Provide the (x, y) coordinate of the cell's center where the given text is located.  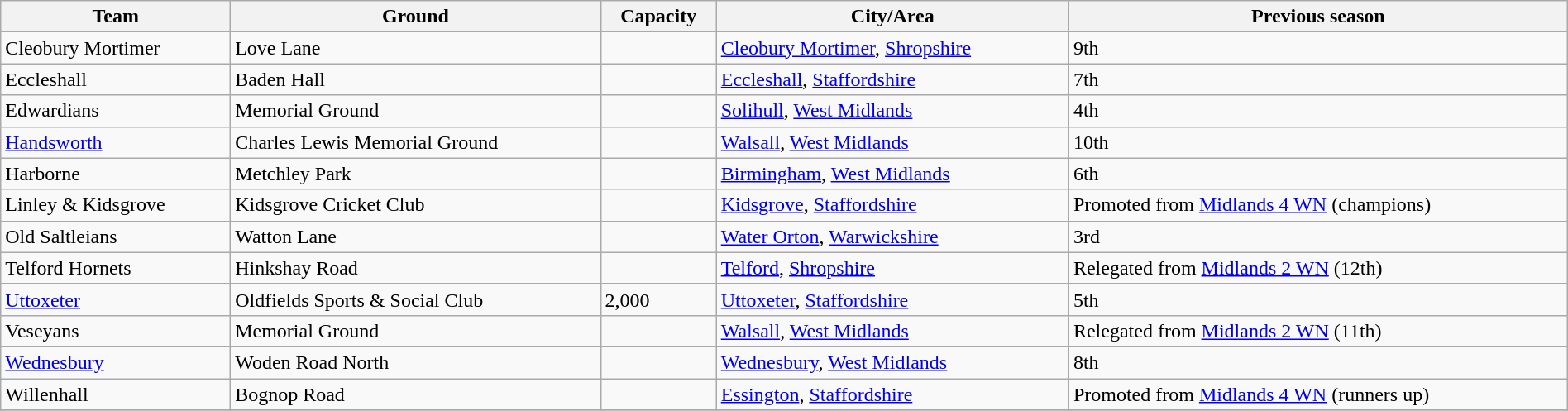
9th (1318, 48)
Cleobury Mortimer, Shropshire (892, 48)
Wednesbury, West Midlands (892, 362)
Uttoxeter (116, 299)
Edwardians (116, 111)
Metchley Park (415, 174)
Cleobury Mortimer (116, 48)
5th (1318, 299)
Harborne (116, 174)
Previous season (1318, 17)
Birmingham, West Midlands (892, 174)
Essington, Staffordshire (892, 394)
Veseyans (116, 331)
Water Orton, Warwickshire (892, 237)
3rd (1318, 237)
Promoted from Midlands 4 WN (champions) (1318, 205)
Charles Lewis Memorial Ground (415, 142)
Oldfields Sports & Social Club (415, 299)
Telford, Shropshire (892, 268)
Baden Hall (415, 79)
Ground (415, 17)
Uttoxeter, Staffordshire (892, 299)
Willenhall (116, 394)
Eccleshall (116, 79)
Kidsgrove, Staffordshire (892, 205)
4th (1318, 111)
Promoted from Midlands 4 WN (runners up) (1318, 394)
Telford Hornets (116, 268)
2,000 (658, 299)
Hinkshay Road (415, 268)
Linley & Kidsgrove (116, 205)
Team (116, 17)
Eccleshall, Staffordshire (892, 79)
City/Area (892, 17)
Old Saltleians (116, 237)
Capacity (658, 17)
Woden Road North (415, 362)
Relegated from Midlands 2 WN (11th) (1318, 331)
Solihull, West Midlands (892, 111)
Love Lane (415, 48)
Kidsgrove Cricket Club (415, 205)
7th (1318, 79)
8th (1318, 362)
Watton Lane (415, 237)
Handsworth (116, 142)
Relegated from Midlands 2 WN (12th) (1318, 268)
Wednesbury (116, 362)
10th (1318, 142)
Bognop Road (415, 394)
6th (1318, 174)
